Scan for the cell matching the given text and deliver its [X, Y] coordinate at center. 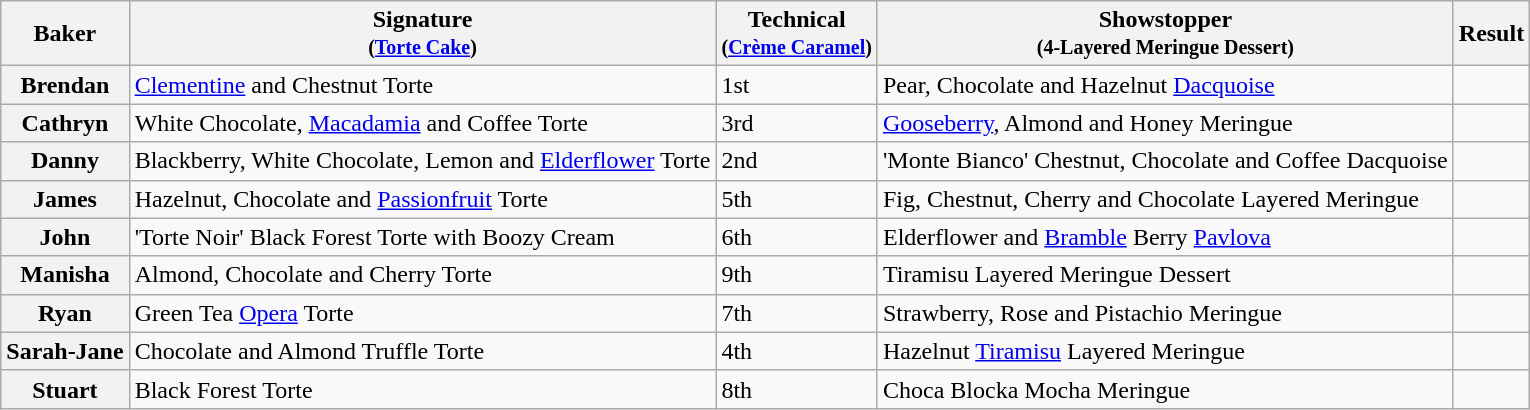
Showstopper(4-Layered Meringue Dessert) [1165, 34]
Almond, Chocolate and Cherry Torte [422, 275]
Chocolate and Almond Truffle Torte [422, 351]
'Monte Bianco' Chestnut, Chocolate and Coffee Dacquoise [1165, 161]
9th [797, 275]
White Chocolate, Macadamia and Coffee Torte [422, 123]
Clementine and Chestnut Torte [422, 85]
Danny [65, 161]
Strawberry, Rose and Pistachio Meringue [1165, 313]
Elderflower and Bramble Berry Pavlova [1165, 237]
2nd [797, 161]
John [65, 237]
Gooseberry, Almond and Honey Meringue [1165, 123]
James [65, 199]
Pear, Chocolate and Hazelnut Dacquoise [1165, 85]
Choca Blocka Mocha Meringue [1165, 389]
Signature(Torte Cake) [422, 34]
8th [797, 389]
Fig, Chestnut, Cherry and Chocolate Layered Meringue [1165, 199]
Tiramisu Layered Meringue Dessert [1165, 275]
'Torte Noir' Black Forest Torte with Boozy Cream [422, 237]
Ryan [65, 313]
Brendan [65, 85]
1st [797, 85]
Result [1491, 34]
4th [797, 351]
Technical(Crème Caramel) [797, 34]
Hazelnut Tiramisu Layered Meringue [1165, 351]
Black Forest Torte [422, 389]
Green Tea Opera Torte [422, 313]
Cathryn [65, 123]
6th [797, 237]
5th [797, 199]
Hazelnut, Chocolate and Passionfruit Torte [422, 199]
Blackberry, White Chocolate, Lemon and Elderflower Torte [422, 161]
Baker [65, 34]
7th [797, 313]
Stuart [65, 389]
3rd [797, 123]
Sarah-Jane [65, 351]
Manisha [65, 275]
